Extract the [X, Y] coordinate from the center of the cell holding the provided text.  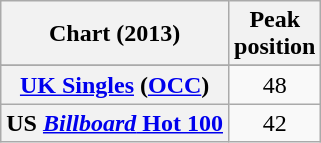
48 [275, 85]
Peakposition [275, 34]
42 [275, 123]
UK Singles (OCC) [115, 85]
US Billboard Hot 100 [115, 123]
Chart (2013) [115, 34]
